Locate the cell with the specified text and output its (X, Y) center coordinate. 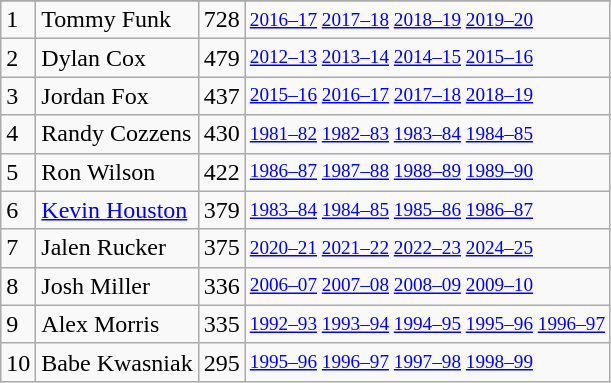
Tommy Funk (117, 20)
2016–17 2017–18 2018–19 2019–20 (427, 20)
Babe Kwasniak (117, 362)
Jalen Rucker (117, 248)
2012–13 2013–14 2014–15 2015–16 (427, 58)
8 (18, 286)
379 (222, 210)
9 (18, 324)
2006–07 2007–08 2008–09 2009–10 (427, 286)
1981–82 1982–83 1983–84 1984–85 (427, 134)
Ron Wilson (117, 172)
336 (222, 286)
3 (18, 96)
479 (222, 58)
430 (222, 134)
2020–21 2021–22 2022–23 2024–25 (427, 248)
1995–96 1996–97 1997–98 1998–99 (427, 362)
6 (18, 210)
4 (18, 134)
1986–87 1987–88 1988–89 1989–90 (427, 172)
335 (222, 324)
Josh Miller (117, 286)
437 (222, 96)
Dylan Cox (117, 58)
728 (222, 20)
Kevin Houston (117, 210)
422 (222, 172)
7 (18, 248)
10 (18, 362)
1 (18, 20)
1983–84 1984–85 1985–86 1986–87 (427, 210)
Jordan Fox (117, 96)
2015–16 2016–17 2017–18 2018–19 (427, 96)
Alex Morris (117, 324)
1992–93 1993–94 1994–95 1995–96 1996–97 (427, 324)
295 (222, 362)
Randy Cozzens (117, 134)
2 (18, 58)
375 (222, 248)
5 (18, 172)
